Capture the cell that displays the provided text and extract its [X, Y] central coordinate. 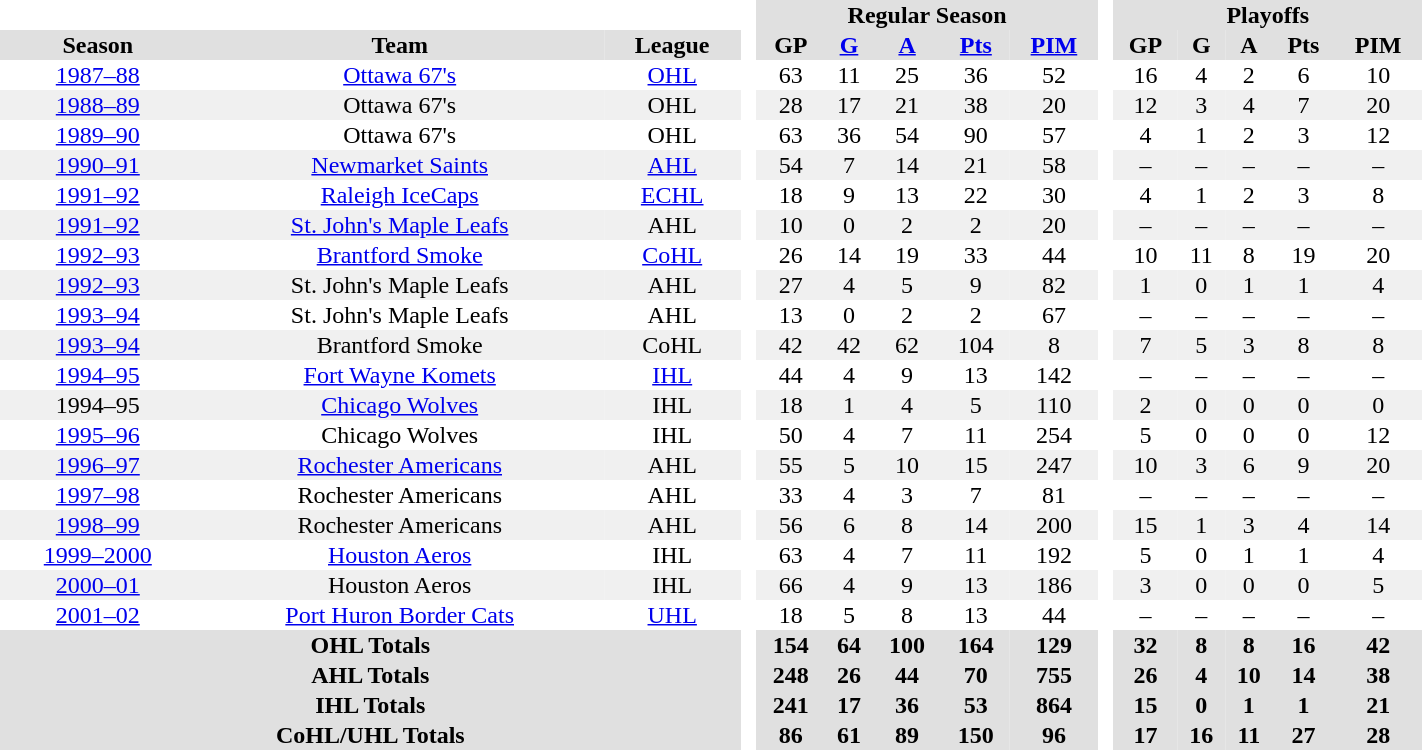
62 [908, 345]
30 [1054, 195]
1996–97 [98, 465]
129 [1054, 645]
League [672, 45]
52 [1054, 75]
150 [976, 735]
96 [1054, 735]
110 [1054, 405]
755 [1054, 675]
OHL Totals [370, 645]
Newmarket Saints [400, 165]
56 [790, 525]
32 [1146, 645]
82 [1054, 285]
200 [1054, 525]
1990–91 [98, 165]
Raleigh IceCaps [400, 195]
66 [790, 585]
64 [849, 645]
1998–99 [98, 525]
UHL [672, 615]
1995–96 [98, 435]
254 [1054, 435]
25 [908, 75]
Season [98, 45]
1987–88 [98, 75]
55 [790, 465]
CoHL/UHL Totals [370, 735]
247 [1054, 465]
22 [976, 195]
89 [908, 735]
186 [1054, 585]
58 [1054, 165]
90 [976, 135]
164 [976, 645]
Team [400, 45]
IHL Totals [370, 705]
2001–02 [98, 615]
53 [976, 705]
Fort Wayne Komets [400, 375]
154 [790, 645]
Playoffs [1268, 15]
248 [790, 675]
57 [1054, 135]
ECHL [672, 195]
50 [790, 435]
1999–2000 [98, 555]
192 [1054, 555]
61 [849, 735]
104 [976, 345]
AHL Totals [370, 675]
Port Huron Border Cats [400, 615]
67 [1054, 315]
100 [908, 645]
70 [976, 675]
142 [1054, 375]
2000–01 [98, 585]
1989–90 [98, 135]
864 [1054, 705]
86 [790, 735]
1988–89 [98, 105]
Regular Season [926, 15]
81 [1054, 495]
1997–98 [98, 495]
241 [790, 705]
